Identify which cell holds the provided text, then report its [X, Y] central coordinate. 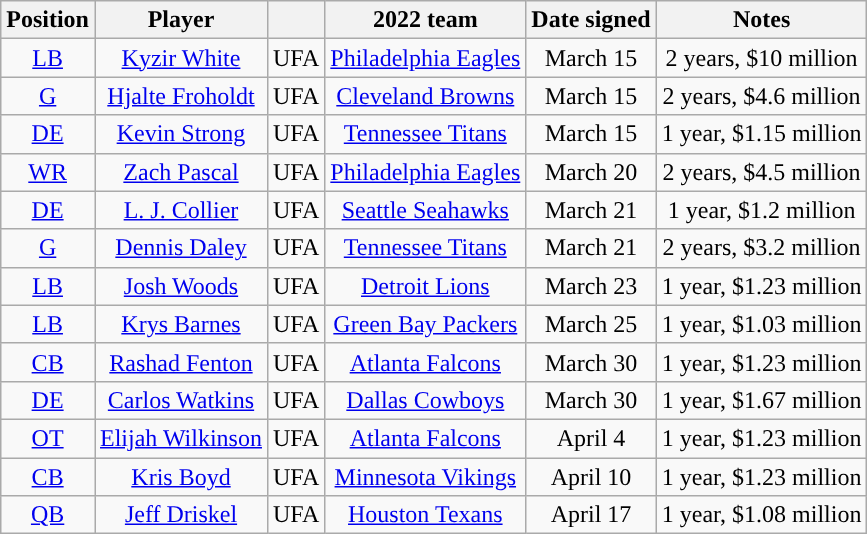
April 10 [591, 477]
1 year, $1.08 million [762, 515]
1 year, $1.2 million [762, 210]
Rashad Fenton [180, 362]
1 year, $1.03 million [762, 324]
Carlos Watkins [180, 400]
2 years, $3.2 million [762, 248]
WR [48, 172]
2 years, $10 million [762, 58]
Minnesota Vikings [426, 477]
Jeff Driskel [180, 515]
March 20 [591, 172]
Dallas Cowboys [426, 400]
Notes [762, 20]
March 23 [591, 286]
March 25 [591, 324]
Hjalte Froholdt [180, 96]
Seattle Seahawks [426, 210]
2022 team [426, 20]
L. J. Collier [180, 210]
Position [48, 20]
Dennis Daley [180, 248]
1 year, $1.67 million [762, 400]
Detroit Lions [426, 286]
Green Bay Packers [426, 324]
2 years, $4.5 million [762, 172]
Houston Texans [426, 515]
Player [180, 20]
April 4 [591, 438]
QB [48, 515]
1 year, $1.15 million [762, 134]
OT [48, 438]
Cleveland Browns [426, 96]
Krys Barnes [180, 324]
Elijah Wilkinson [180, 438]
Josh Woods [180, 286]
2 years, $4.6 million [762, 96]
Kyzir White [180, 58]
Zach Pascal [180, 172]
April 17 [591, 515]
Date signed [591, 20]
Kevin Strong [180, 134]
Kris Boyd [180, 477]
